Find where the given text appears and provide that cell's center as (X, Y) coordinate. 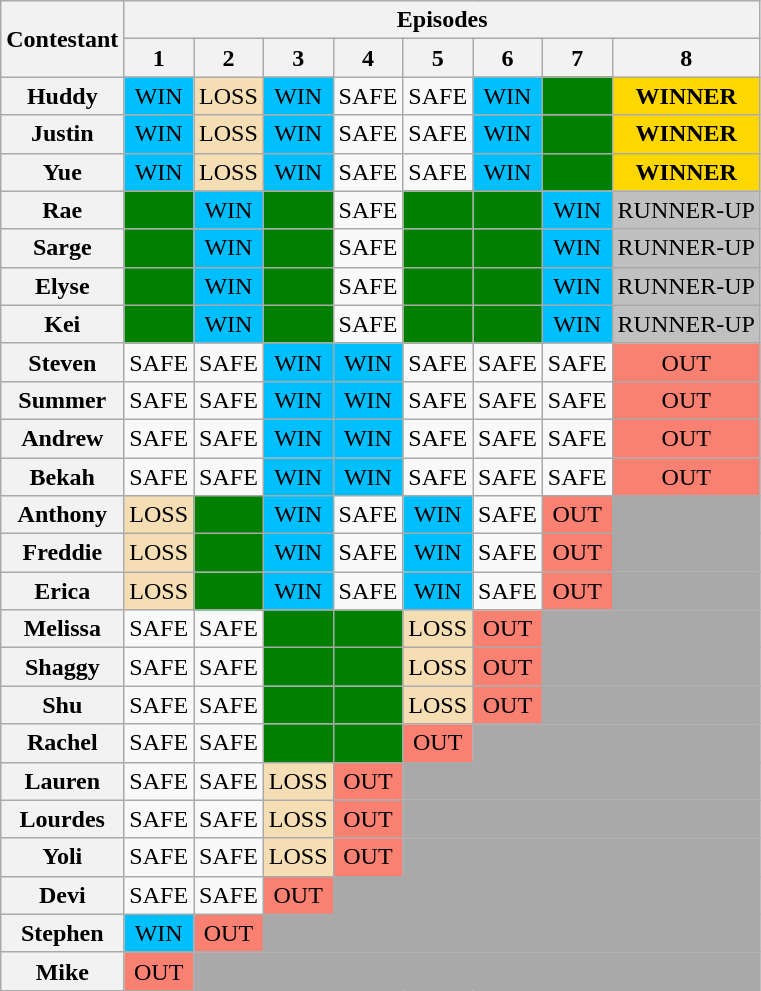
Freddie (62, 553)
2 (229, 58)
Rae (62, 210)
Melissa (62, 629)
1 (159, 58)
Lourdes (62, 819)
8 (686, 58)
Devi (62, 895)
Shaggy (62, 667)
5 (438, 58)
Yue (62, 172)
Yoli (62, 857)
Justin (62, 134)
Stephen (62, 933)
Huddy (62, 96)
Shu (62, 705)
7 (577, 58)
Bekah (62, 477)
Anthony (62, 515)
Kei (62, 324)
Steven (62, 362)
3 (298, 58)
Contestant (62, 39)
6 (508, 58)
4 (368, 58)
Summer (62, 400)
Mike (62, 971)
Andrew (62, 438)
Erica (62, 591)
Episodes (442, 20)
Lauren (62, 781)
Rachel (62, 743)
Elyse (62, 286)
Sarge (62, 248)
